Return the (X, Y) coordinate for the center point of the cell that contains the specified text.  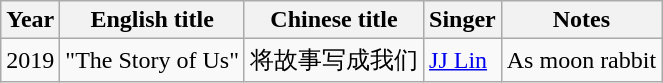
Singer (463, 20)
Year (30, 20)
As moon rabbit (581, 60)
将故事写成我们 (334, 60)
English title (152, 20)
2019 (30, 60)
JJ Lin (463, 60)
Chinese title (334, 20)
"The Story of Us" (152, 60)
Notes (581, 20)
